Output the [x, y] coordinate of the center of the cell containing the given text.  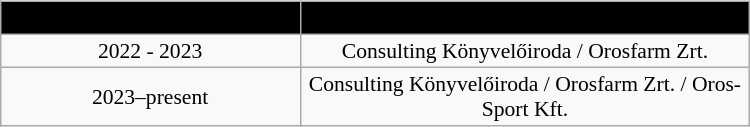
Period [150, 18]
Sponsor [525, 18]
2022 - 2023 [150, 50]
2023–present [150, 96]
Consulting Könyvelőiroda / Orosfarm Zrt. / Oros-Sport Kft. [525, 96]
Consulting Könyvelőiroda / Orosfarm Zrt. [525, 50]
